Locate the cell with the specified text and output its [x, y] center coordinate. 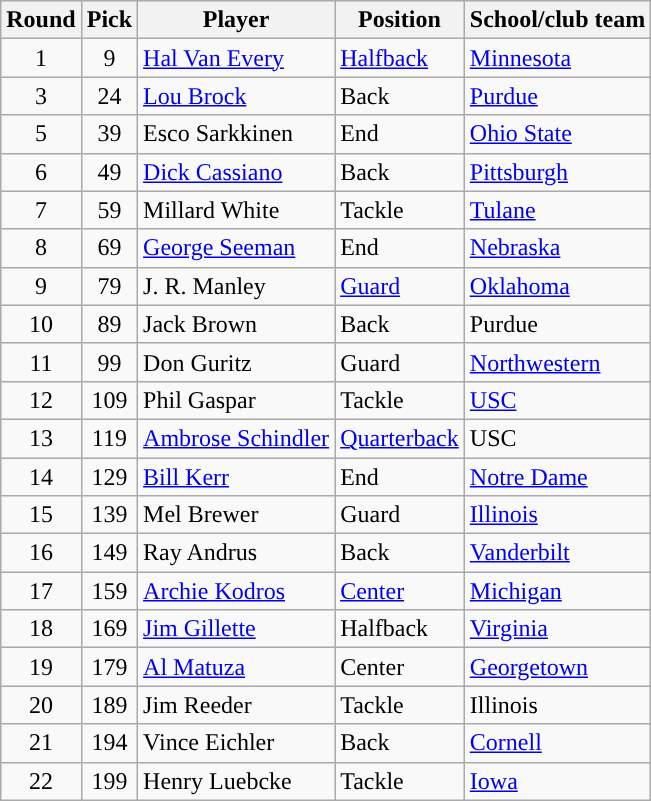
Pick [109, 20]
Tulane [557, 210]
7 [41, 210]
14 [41, 477]
Esco Sarkkinen [236, 134]
Hal Van Every [236, 58]
School/club team [557, 20]
19 [41, 667]
24 [109, 96]
Virginia [557, 629]
Notre Dame [557, 477]
16 [41, 553]
189 [109, 705]
Don Guritz [236, 362]
17 [41, 591]
Quarterback [400, 438]
13 [41, 438]
59 [109, 210]
Mel Brewer [236, 515]
Round [41, 20]
Georgetown [557, 667]
39 [109, 134]
109 [109, 400]
179 [109, 667]
Jack Brown [236, 324]
Cornell [557, 743]
11 [41, 362]
119 [109, 438]
Player [236, 20]
Jim Gillette [236, 629]
20 [41, 705]
Oklahoma [557, 286]
Archie Kodros [236, 591]
Michigan [557, 591]
3 [41, 96]
Jim Reeder [236, 705]
George Seeman [236, 248]
Millard White [236, 210]
79 [109, 286]
149 [109, 553]
89 [109, 324]
Henry Luebcke [236, 781]
Northwestern [557, 362]
12 [41, 400]
1 [41, 58]
Position [400, 20]
139 [109, 515]
6 [41, 172]
Minnesota [557, 58]
Al Matuza [236, 667]
18 [41, 629]
Ohio State [557, 134]
169 [109, 629]
Lou Brock [236, 96]
21 [41, 743]
99 [109, 362]
Vanderbilt [557, 553]
5 [41, 134]
22 [41, 781]
Iowa [557, 781]
Ambrose Schindler [236, 438]
10 [41, 324]
129 [109, 477]
15 [41, 515]
Pittsburgh [557, 172]
49 [109, 172]
Phil Gaspar [236, 400]
69 [109, 248]
159 [109, 591]
Bill Kerr [236, 477]
Nebraska [557, 248]
8 [41, 248]
Ray Andrus [236, 553]
Dick Cassiano [236, 172]
194 [109, 743]
199 [109, 781]
Vince Eichler [236, 743]
J. R. Manley [236, 286]
